Determine the [x, y] coordinate at the center of the cell enclosing the given text.  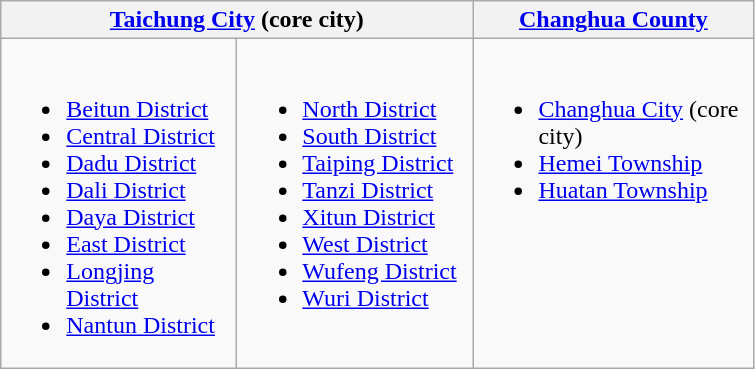
Changhua City (core city)Hemei TownshipHuatan Township [614, 204]
Taichung City (core city) [237, 20]
Beitun DistrictCentral DistrictDadu DistrictDali DistrictDaya DistrictEast DistrictLongjing DistrictNantun District [119, 204]
Changhua County [614, 20]
North DistrictSouth DistrictTaiping DistrictTanzi DistrictXitun DistrictWest DistrictWufeng DistrictWuri District [355, 204]
